Detect which cell encompasses the target text, then output its (X, Y) center coordinate. 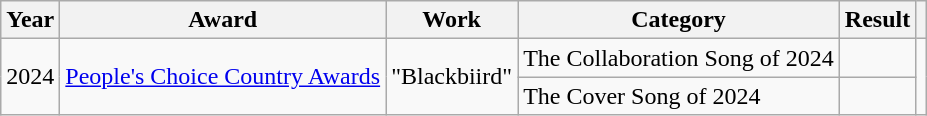
Work (452, 20)
"Blackbiird" (452, 77)
Award (223, 20)
Year (30, 20)
Result (877, 20)
The Cover Song of 2024 (679, 96)
The Collaboration Song of 2024 (679, 58)
Category (679, 20)
People's Choice Country Awards (223, 77)
2024 (30, 77)
